Output the [x, y] coordinate of the center of the cell containing the given text.  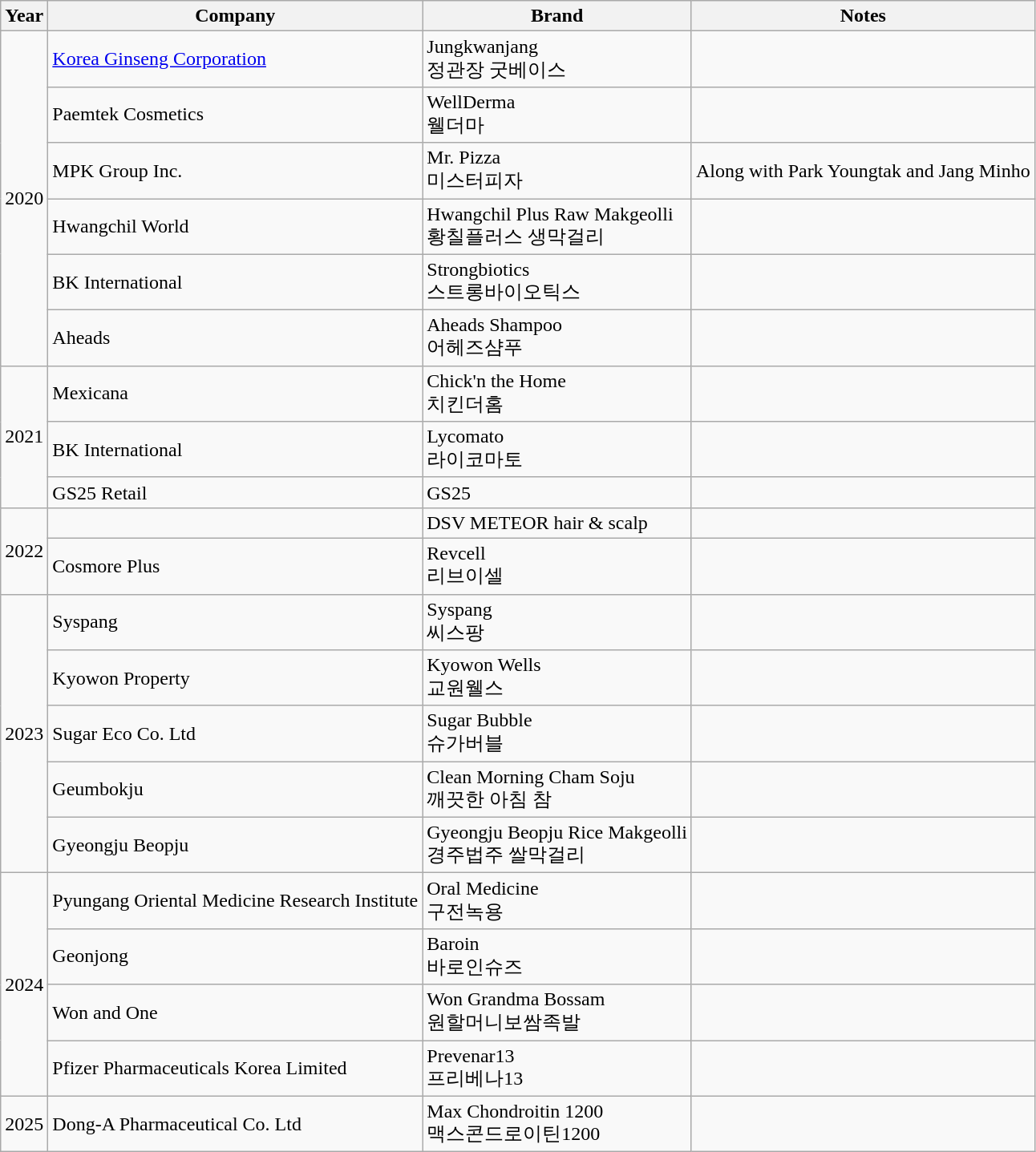
Pyungang Oriental Medicine Research Institute [236, 901]
Baroin바로인슈즈 [557, 956]
Aheads Shampoo어헤즈샴푸 [557, 338]
Geumbokju [236, 790]
2023 [24, 734]
Cosmore Plus [236, 566]
Oral Medicine구전녹용 [557, 901]
Syspang씨스팡 [557, 622]
Max Chondroitin 1200맥스콘드로이틴1200 [557, 1124]
Strongbiotics스트롱바이오틱스 [557, 282]
2025 [24, 1124]
2020 [24, 199]
Mr. Pizza미스터피자 [557, 171]
Korea Ginseng Corporation [236, 59]
Hwangchil World [236, 227]
Pfizer Pharmaceuticals Korea Limited [236, 1069]
Brand [557, 16]
GS25 [557, 492]
MPK Group Inc. [236, 171]
Along with Park Youngtak and Jang Minho [863, 171]
Prevenar13프리베나13 [557, 1069]
Syspang [236, 622]
Gyeongju Beopju Rice Makgeolli경주법주 쌀막걸리 [557, 845]
GS25 Retail [236, 492]
Won and One [236, 1013]
Paemtek Cosmetics [236, 115]
Kyowon Wells교원웰스 [557, 678]
Sugar Bubble슈가버블 [557, 734]
Kyowon Property [236, 678]
Jungkwanjang정관장 굿베이스 [557, 59]
2021 [24, 436]
Revcell리브이셀 [557, 566]
DSV METEOR hair & scalp [557, 523]
Gyeongju Beopju [236, 845]
Sugar Eco Co. Ltd [236, 734]
Dong-A Pharmaceutical Co. Ltd [236, 1124]
WellDerma웰더마 [557, 115]
Geonjong [236, 956]
Company [236, 16]
Mexicana [236, 394]
Hwangchil Plus Raw Makgeolli황칠플러스 생막걸리 [557, 227]
Lycomato라이코마토 [557, 450]
Year [24, 16]
Clean Morning Cham Soju깨끗한 아침 참 [557, 790]
Notes [863, 16]
Aheads [236, 338]
2022 [24, 551]
2024 [24, 984]
Chick'n the Home치킨더홈 [557, 394]
Won Grandma Bossam원할머니보쌈족발 [557, 1013]
